Return (x, y) of the center of cell containing provided text 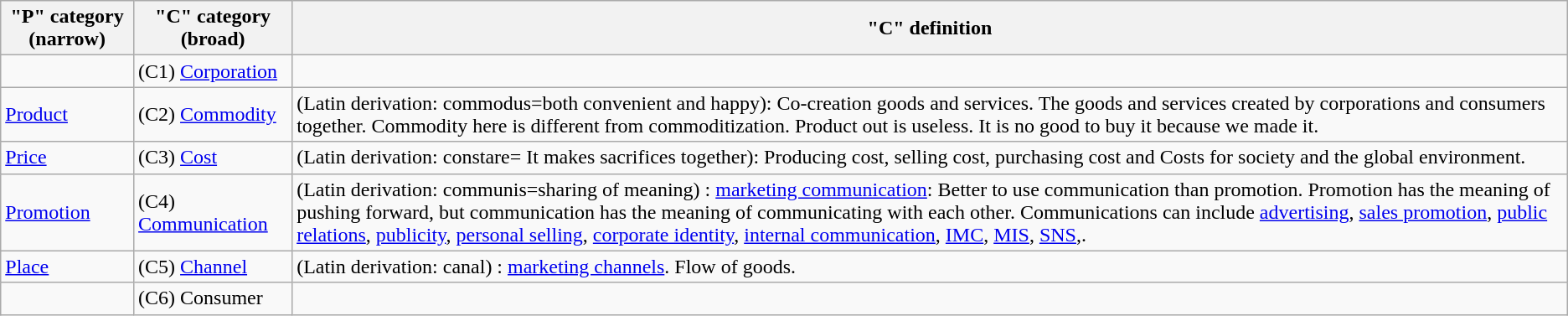
Product (67, 114)
Place (67, 267)
(C1) Corporation (213, 71)
(C2) Commodity (213, 114)
(C5) Channel (213, 267)
(C4) Communication (213, 212)
(C6) Consumer (213, 298)
(Latin derivation: canal) : marketing channels. Flow of goods. (930, 267)
Promotion (67, 212)
(C3) Cost (213, 158)
Price (67, 158)
"C" definition (930, 28)
"P" category (narrow) (67, 28)
"C" category (broad) (213, 28)
